Return the [X, Y] coordinate for the center point of the cell that contains the specified text.  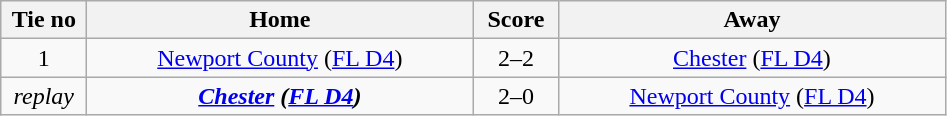
Home [280, 20]
replay [44, 96]
Score [516, 20]
1 [44, 58]
Away [752, 20]
Tie no [44, 20]
2–0 [516, 96]
2–2 [516, 58]
